From the cell containing the given text, extract its center point as (X, Y) coordinate. 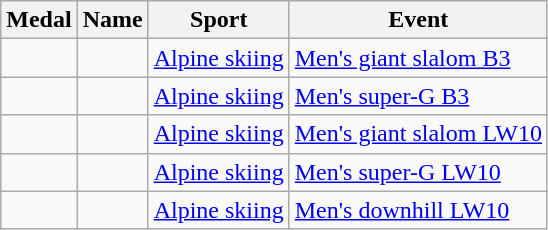
Men's giant slalom LW10 (418, 134)
Event (418, 20)
Name (112, 20)
Sport (218, 20)
Men's giant slalom B3 (418, 58)
Men's super-G B3 (418, 96)
Men's downhill LW10 (418, 210)
Men's super-G LW10 (418, 172)
Medal (39, 20)
